Capture the cell that displays the provided text and extract its (x, y) central coordinate. 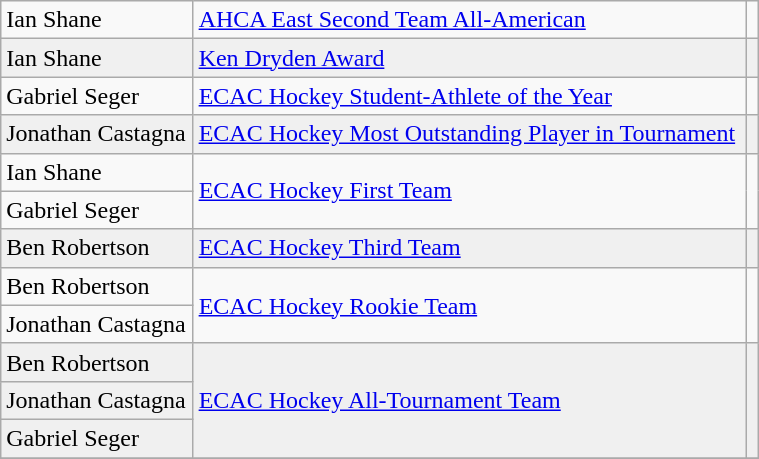
ECAC Hockey Rookie Team (470, 305)
Ken Dryden Award (470, 58)
ECAC Hockey First Team (470, 191)
ECAC Hockey Most Outstanding Player in Tournament (470, 134)
ECAC Hockey All-Tournament Team (470, 400)
AHCA East Second Team All-American (470, 20)
ECAC Hockey Third Team (470, 248)
ECAC Hockey Student-Athlete of the Year (470, 96)
